Return [x, y] of the center of cell containing provided text 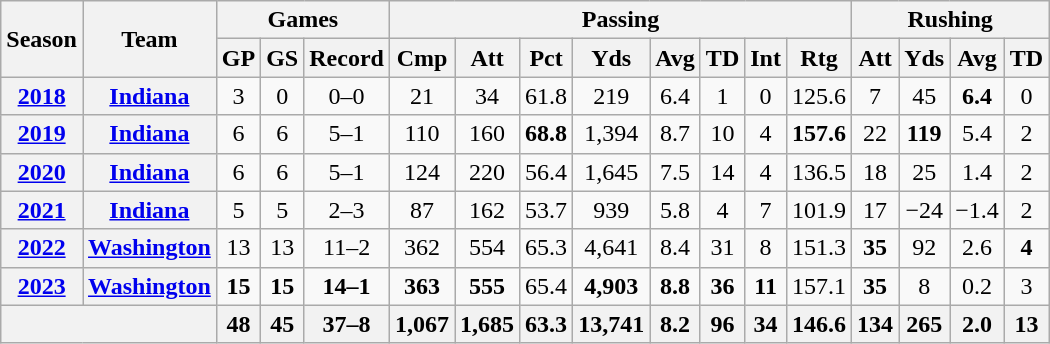
8.7 [676, 134]
96 [722, 324]
56.4 [546, 172]
5.8 [676, 210]
2021 [42, 210]
21 [422, 96]
2023 [42, 286]
Rtg [818, 58]
1,645 [612, 172]
68.8 [546, 134]
363 [422, 286]
555 [488, 286]
GP [238, 58]
53.7 [546, 210]
GS [282, 58]
Rushing [950, 20]
Games [302, 20]
8.2 [676, 324]
11 [766, 286]
18 [876, 172]
92 [924, 248]
0.2 [978, 286]
265 [924, 324]
362 [422, 248]
Team [149, 39]
14 [722, 172]
1.4 [978, 172]
124 [422, 172]
63.3 [546, 324]
162 [488, 210]
2.6 [978, 248]
13,741 [612, 324]
10 [722, 134]
36 [722, 286]
2018 [42, 96]
554 [488, 248]
1,394 [612, 134]
−24 [924, 210]
125.6 [818, 96]
Int [766, 58]
4,903 [612, 286]
2–3 [347, 210]
2.0 [978, 324]
2020 [42, 172]
219 [612, 96]
11–2 [347, 248]
220 [488, 172]
2019 [42, 134]
101.9 [818, 210]
110 [422, 134]
Season [42, 39]
Pct [546, 58]
1,685 [488, 324]
87 [422, 210]
65.3 [546, 248]
151.3 [818, 248]
4,641 [612, 248]
119 [924, 134]
7.5 [676, 172]
37–8 [347, 324]
134 [876, 324]
160 [488, 134]
146.6 [818, 324]
Record [347, 58]
5.4 [978, 134]
−1.4 [978, 210]
Passing [620, 20]
939 [612, 210]
8.8 [676, 286]
Cmp [422, 58]
0–0 [347, 96]
2022 [42, 248]
14–1 [347, 286]
17 [876, 210]
136.5 [818, 172]
1 [722, 96]
61.8 [546, 96]
157.6 [818, 134]
22 [876, 134]
8.4 [676, 248]
48 [238, 324]
1,067 [422, 324]
25 [924, 172]
31 [722, 248]
157.1 [818, 286]
65.4 [546, 286]
